Scan for the cell matching the given text and deliver its [x, y] coordinate at center. 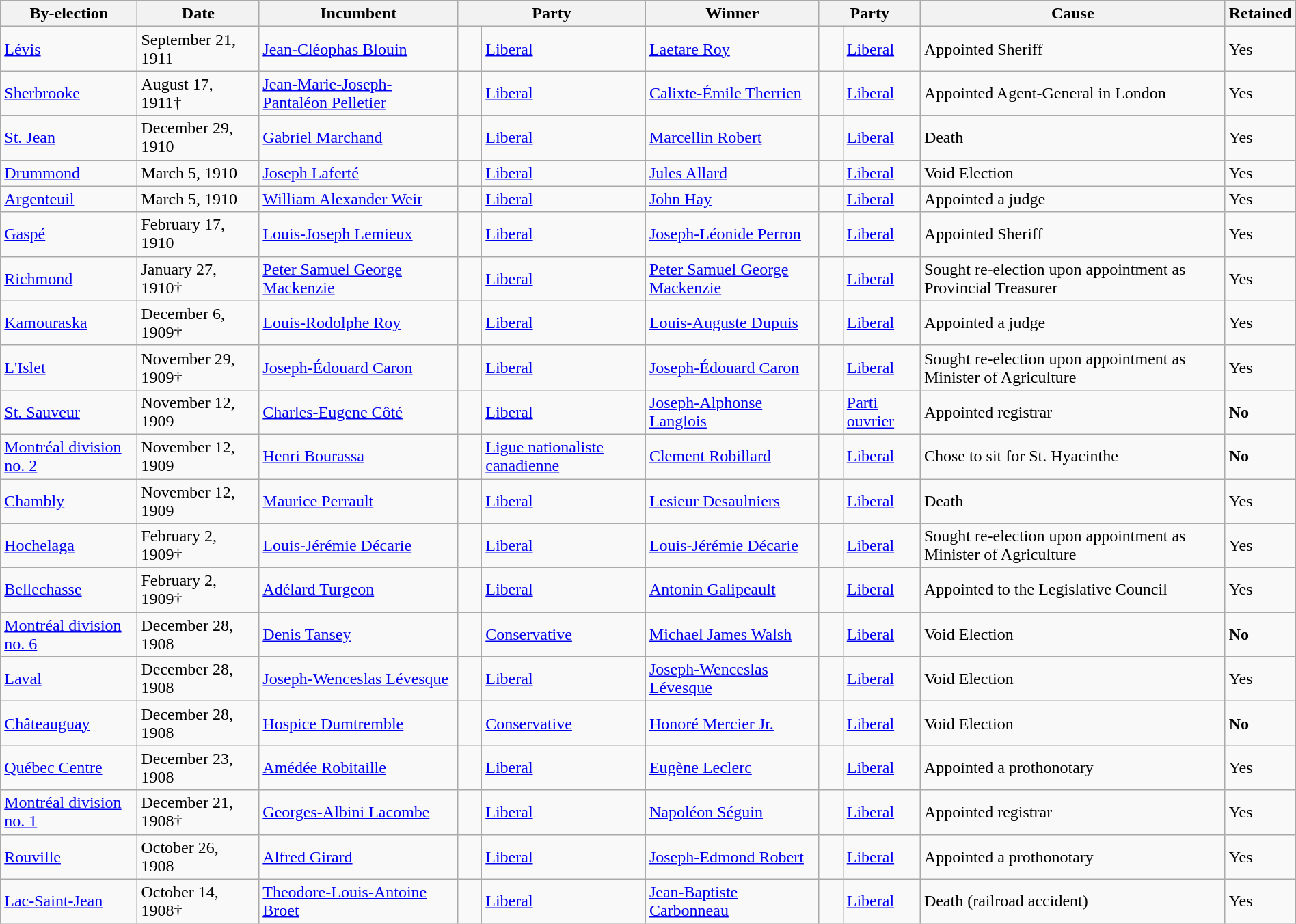
Richmond [69, 279]
Jean-Baptiste Carbonneau [732, 901]
Laetare Roy [732, 49]
Chose to sit for St. Hyacinthe [1072, 457]
December 23, 1908 [198, 768]
Eugène Leclerc [732, 768]
Montréal division no. 6 [69, 634]
Parti ouvrier [882, 411]
Joseph Laferté [358, 173]
Jean-Marie-Joseph-Pantaléon Pelletier [358, 93]
Argenteuil [69, 199]
Cause [1072, 14]
Jean-Cléophas Blouin [358, 49]
St. Sauveur [69, 411]
December 21, 1908† [198, 812]
Michael James Walsh [732, 634]
Date [198, 14]
Jules Allard [732, 173]
L'Islet [69, 368]
February 17, 1910 [198, 234]
Louis-Joseph Lemieux [358, 234]
Georges-Albini Lacombe [358, 812]
Louis-Rodolphe Roy [358, 323]
January 27, 1910† [198, 279]
Napoléon Séguin [732, 812]
Drummond [69, 173]
Châteauguay [69, 723]
By-election [69, 14]
Theodore-Louis-Antoine Broet [358, 901]
Gabriel Marchand [358, 138]
December 29, 1910 [198, 138]
October 14, 1908† [198, 901]
Ligue nationaliste canadienne [564, 457]
Amédée Robitaille [358, 768]
Retained [1260, 14]
November 29, 1909† [198, 368]
Death (railroad accident) [1072, 901]
Appointed Agent-General in London [1072, 93]
Clement Robillard [732, 457]
William Alexander Weir [358, 199]
Denis Tansey [358, 634]
John Hay [732, 199]
St. Jean [69, 138]
Incumbent [358, 14]
Louis-Auguste Dupuis [732, 323]
Montréal division no. 1 [69, 812]
Sherbrooke [69, 93]
Laval [69, 679]
Gaspé [69, 234]
Montréal division no. 2 [69, 457]
October 26, 1908 [198, 857]
September 21, 1911 [198, 49]
Calixte-Émile Therrien [732, 93]
August 17, 1911† [198, 93]
Maurice Perrault [358, 500]
Kamouraska [69, 323]
Marcellin Robert [732, 138]
Antonin Galipeault [732, 590]
Joseph-Alphonse Langlois [732, 411]
Henri Bourassa [358, 457]
Joseph-Edmond Robert [732, 857]
Lévis [69, 49]
Hochelaga [69, 545]
Alfred Girard [358, 857]
Adélard Turgeon [358, 590]
Bellechasse [69, 590]
Charles-Eugene Côté [358, 411]
Lac-Saint-Jean [69, 901]
Hospice Dumtremble [358, 723]
Joseph-Léonide Perron [732, 234]
Lesieur Desaulniers [732, 500]
Québec Centre [69, 768]
Rouville [69, 857]
Chambly [69, 500]
Sought re-election upon appointment as Provincial Treasurer [1072, 279]
Appointed to the Legislative Council [1072, 590]
December 6, 1909† [198, 323]
Honoré Mercier Jr. [732, 723]
Winner [732, 14]
